Return the [x, y] coordinate for the center point of the cell that contains the specified text.  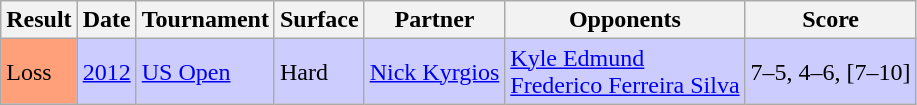
Partner [434, 20]
Kyle Edmund Frederico Ferreira Silva [625, 72]
Surface [319, 20]
Date [106, 20]
Opponents [625, 20]
Result [39, 20]
US Open [205, 72]
Hard [319, 72]
Score [830, 20]
2012 [106, 72]
7–5, 4–6, [7–10] [830, 72]
Nick Kyrgios [434, 72]
Tournament [205, 20]
Loss [39, 72]
